For the text-containing cell, return its midpoint in [X, Y] coordinate format. 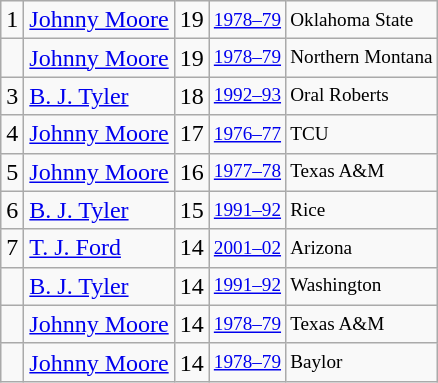
6 [12, 210]
18 [192, 96]
7 [12, 248]
1976–77 [247, 134]
Arizona [362, 248]
16 [192, 172]
4 [12, 134]
Baylor [362, 362]
17 [192, 134]
TCU [362, 134]
15 [192, 210]
1977–78 [247, 172]
Oklahoma State [362, 20]
Washington [362, 286]
3 [12, 96]
Oral Roberts [362, 96]
1992–93 [247, 96]
5 [12, 172]
1 [12, 20]
Northern Montana [362, 58]
2001–02 [247, 248]
T. J. Ford [99, 248]
Rice [362, 210]
